For the text-containing cell, return its midpoint in (X, Y) coordinate format. 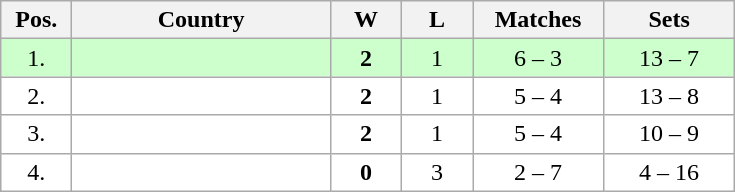
6 – 3 (538, 58)
Pos. (36, 20)
13 – 8 (670, 96)
Country (202, 20)
Sets (670, 20)
1. (36, 58)
4 – 16 (670, 172)
2. (36, 96)
0 (366, 172)
3. (36, 134)
Matches (538, 20)
3 (436, 172)
L (436, 20)
4. (36, 172)
2 – 7 (538, 172)
10 – 9 (670, 134)
13 – 7 (670, 58)
W (366, 20)
